Extract the (x, y) coordinate from the center of the cell holding the provided text.  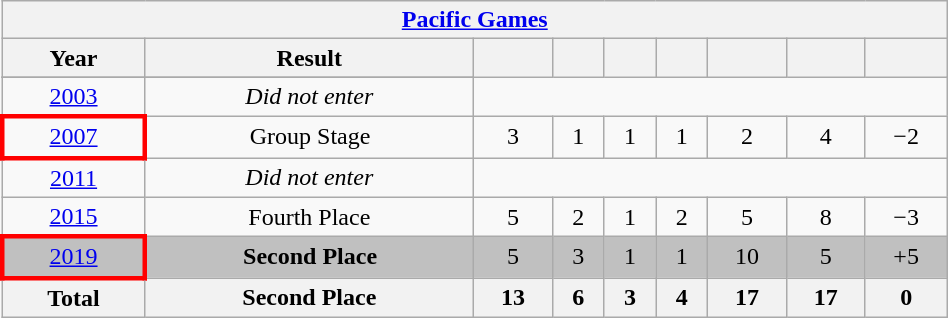
+5 (906, 258)
8 (826, 217)
Year (74, 58)
Group Stage (310, 136)
2011 (74, 178)
Fourth Place (310, 217)
10 (748, 258)
2007 (74, 136)
0 (906, 298)
Result (310, 58)
2015 (74, 217)
−2 (906, 136)
2019 (74, 258)
6 (578, 298)
Total (74, 298)
2003 (74, 97)
−3 (906, 217)
13 (514, 298)
Pacific Games (474, 20)
